Return the (x, y) coordinate for the center point of the cell that contains the specified text.  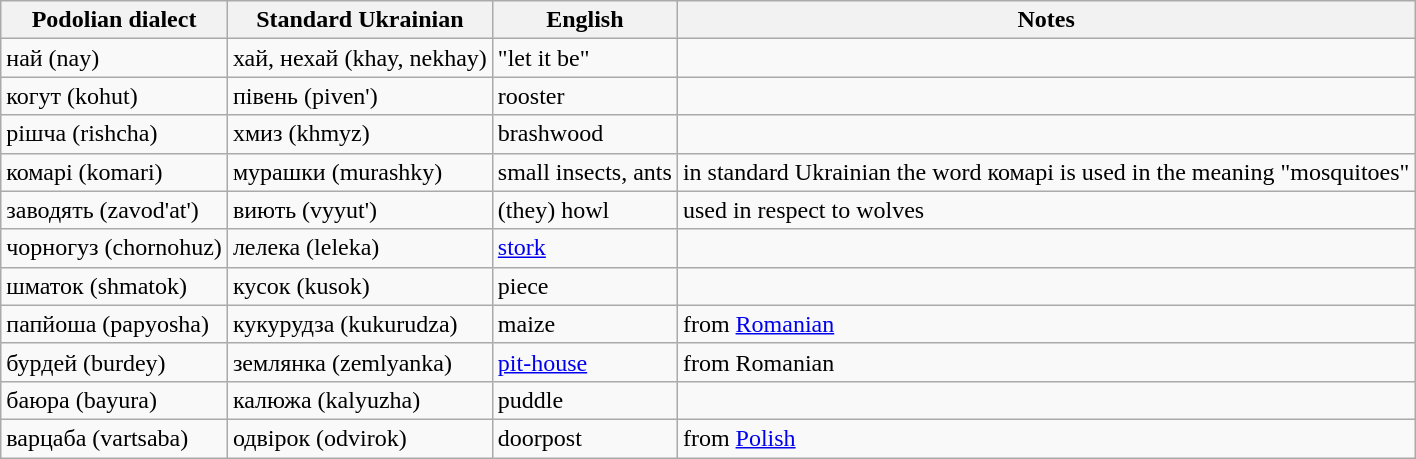
maize (584, 324)
(they) howl (584, 210)
Standard Ukrainian (360, 20)
small insects, ants (584, 172)
used in respect to wolves (1046, 210)
комарі (komari) (114, 172)
кукурудза (kukurudza) (360, 324)
баюра (bayura) (114, 400)
най (nay) (114, 58)
хай, нехай (khay, nekhay) (360, 58)
калюжа (kalyuzha) (360, 400)
бурдей (burdey) (114, 362)
stork (584, 248)
doorpost (584, 438)
Podolian dialect (114, 20)
pit-house (584, 362)
puddle (584, 400)
одвірок (odvirok) (360, 438)
Notes (1046, 20)
from Polish (1046, 438)
in standard Ukrainian the word комарі is used in the meaning "mosquitoes" (1046, 172)
папйоша (papyosha) (114, 324)
rooster (584, 96)
когут (kohut) (114, 96)
чорногуз (chornohuz) (114, 248)
"let it be" (584, 58)
English (584, 20)
заводять (zavod'at') (114, 210)
piece (584, 286)
варцаба (vartsaba) (114, 438)
brashwood (584, 134)
мурашки (murashky) (360, 172)
землянка (zemlyanka) (360, 362)
рішча (rishcha) (114, 134)
шматок (shmatok) (114, 286)
кусок (kusok) (360, 286)
півень (piven') (360, 96)
виють (vyyut') (360, 210)
хмиз (khmyz) (360, 134)
лелека (leleka) (360, 248)
